From the cell containing the given text, extract its center point as [X, Y] coordinate. 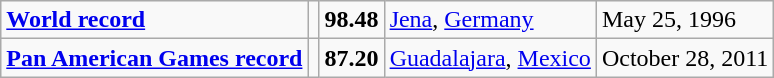
Jena, Germany [490, 20]
Guadalajara, Mexico [490, 58]
Pan American Games record [154, 58]
98.48 [352, 20]
October 28, 2011 [684, 58]
May 25, 1996 [684, 20]
World record [154, 20]
87.20 [352, 58]
